Find where the given text appears and provide that cell's center as [x, y] coordinate. 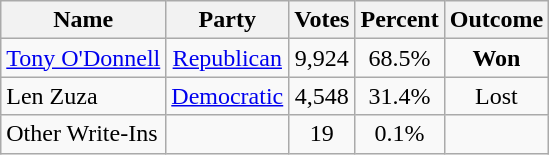
Len Zuza [84, 96]
31.4% [400, 96]
0.1% [400, 134]
9,924 [322, 58]
Republican [228, 58]
68.5% [400, 58]
Party [228, 20]
Outcome [496, 20]
Lost [496, 96]
19 [322, 134]
Votes [322, 20]
Tony O'Donnell [84, 58]
Democratic [228, 96]
Percent [400, 20]
4,548 [322, 96]
Name [84, 20]
Other Write-Ins [84, 134]
Won [496, 58]
